Return (x, y) of the center of cell containing provided text 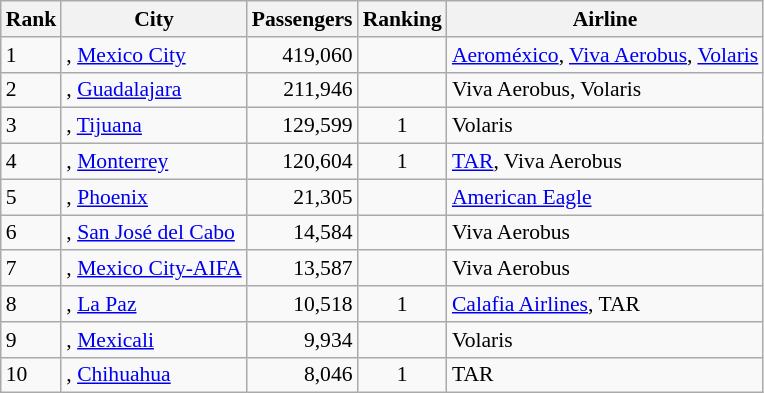
TAR (605, 375)
Calafia Airlines, TAR (605, 304)
120,604 (302, 162)
, Tijuana (154, 126)
Ranking (402, 19)
, Monterrey (154, 162)
, Mexico City-AIFA (154, 269)
9,934 (302, 340)
10 (32, 375)
TAR, Viva Aerobus (605, 162)
Airline (605, 19)
Passengers (302, 19)
419,060 (302, 55)
14,584 (302, 233)
, San José del Cabo (154, 233)
21,305 (302, 197)
, Phoenix (154, 197)
13,587 (302, 269)
, Chihuahua (154, 375)
10,518 (302, 304)
Rank (32, 19)
8 (32, 304)
City (154, 19)
9 (32, 340)
2 (32, 90)
5 (32, 197)
4 (32, 162)
8,046 (302, 375)
211,946 (302, 90)
, Guadalajara (154, 90)
, Mexicali (154, 340)
Viva Aerobus, Volaris (605, 90)
7 (32, 269)
3 (32, 126)
Aeroméxico, Viva Aerobus, Volaris (605, 55)
129,599 (302, 126)
, La Paz (154, 304)
, Mexico City (154, 55)
American Eagle (605, 197)
6 (32, 233)
